Find where the given text appears and provide that cell's center as (x, y) coordinate. 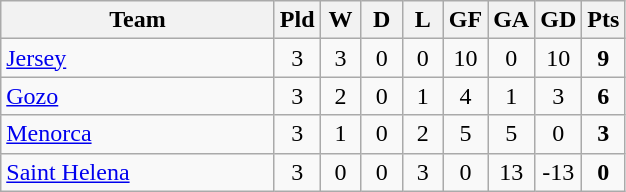
GD (558, 20)
Gozo (138, 96)
Team (138, 20)
13 (512, 172)
Pld (297, 20)
6 (604, 96)
Pts (604, 20)
D (382, 20)
Menorca (138, 134)
GA (512, 20)
-13 (558, 172)
GF (465, 20)
4 (465, 96)
L (422, 20)
9 (604, 58)
Jersey (138, 58)
Saint Helena (138, 172)
W (340, 20)
